Identify which cell holds the provided text, then report its [X, Y] central coordinate. 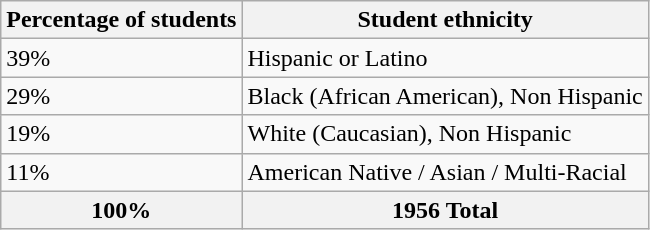
1956 Total [445, 210]
39% [122, 58]
White (Caucasian), Non Hispanic [445, 134]
Black (African American), Non Hispanic [445, 96]
American Native / Asian / Multi-Racial [445, 172]
29% [122, 96]
19% [122, 134]
Hispanic or Latino [445, 58]
11% [122, 172]
Percentage of students [122, 20]
100% [122, 210]
Student ethnicity [445, 20]
